From the cell containing the given text, extract its center point as [x, y] coordinate. 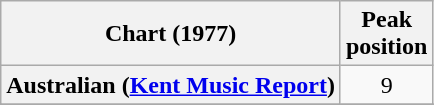
9 [386, 85]
Peakposition [386, 34]
Australian (Kent Music Report) [171, 85]
Chart (1977) [171, 34]
